Find where the given text appears and provide that cell's center as (X, Y) coordinate. 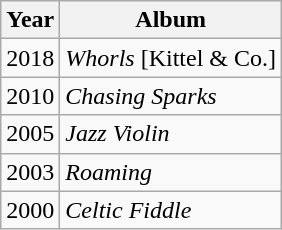
2010 (30, 96)
Year (30, 20)
Celtic Fiddle (171, 210)
Roaming (171, 172)
Jazz Violin (171, 134)
2000 (30, 210)
Chasing Sparks (171, 96)
2003 (30, 172)
2005 (30, 134)
Whorls [Kittel & Co.] (171, 58)
Album (171, 20)
2018 (30, 58)
